Provide the (X, Y) coordinate of the cell's center where the given text is located.  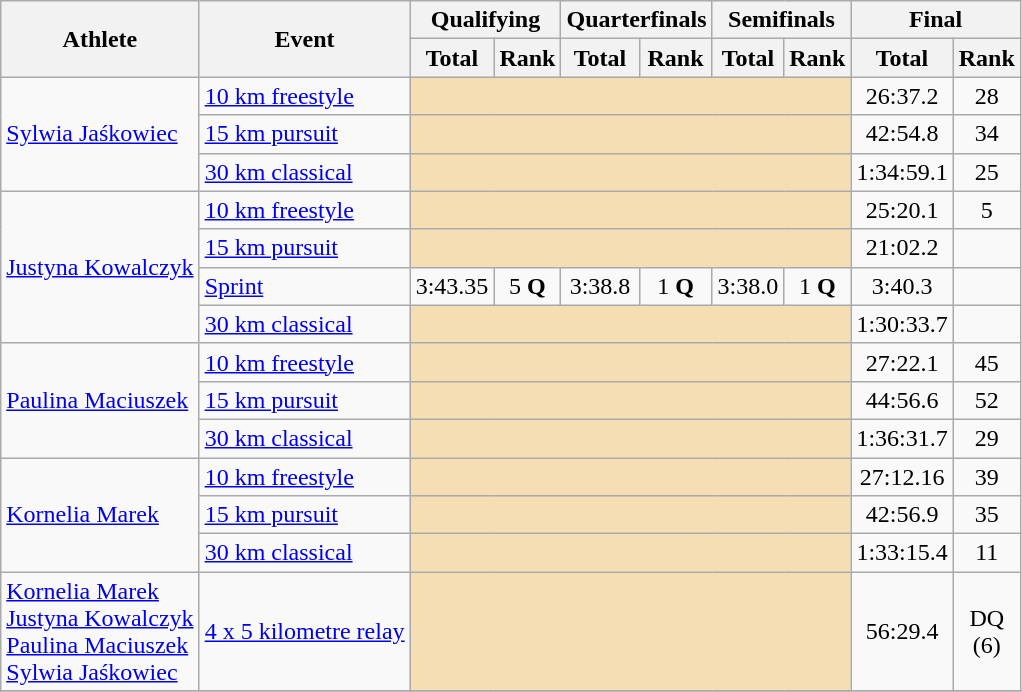
42:54.8 (902, 134)
34 (986, 134)
26:37.2 (902, 96)
27:12.16 (902, 477)
3:43.35 (452, 286)
5 Q (528, 286)
44:56.6 (902, 400)
DQ (6) (986, 632)
11 (986, 553)
Justyna Kowalczyk (100, 267)
21:02.2 (902, 248)
29 (986, 438)
3:38.0 (748, 286)
39 (986, 477)
4 x 5 kilometre relay (304, 632)
3:40.3 (902, 286)
Paulina Maciuszek (100, 400)
28 (986, 96)
25 (986, 172)
35 (986, 515)
Sprint (304, 286)
3:38.8 (600, 286)
Kornelia Marek (100, 515)
27:22.1 (902, 362)
56:29.4 (902, 632)
1:33:15.4 (902, 553)
5 (986, 210)
42:56.9 (902, 515)
1:36:31.7 (902, 438)
1:34:59.1 (902, 172)
25:20.1 (902, 210)
Quarterfinals (636, 20)
45 (986, 362)
Athlete (100, 39)
Sylwia Jaśkowiec (100, 134)
Final (936, 20)
Kornelia MarekJustyna KowalczykPaulina MaciuszekSylwia Jaśkowiec (100, 632)
1:30:33.7 (902, 324)
Qualifying (486, 20)
Semifinals (782, 20)
52 (986, 400)
Event (304, 39)
